Provide the (X, Y) coordinate of the cell's center where the given text is located.  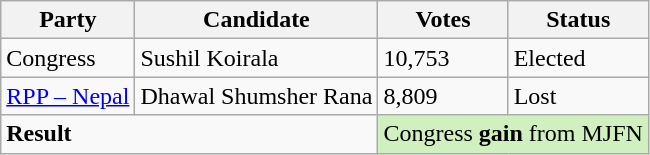
Congress gain from MJFN (513, 134)
Candidate (256, 20)
Party (68, 20)
Elected (578, 58)
Status (578, 20)
Dhawal Shumsher Rana (256, 96)
8,809 (443, 96)
RPP – Nepal (68, 96)
Votes (443, 20)
Result (190, 134)
10,753 (443, 58)
Lost (578, 96)
Sushil Koirala (256, 58)
Congress (68, 58)
